Identify which cell holds the provided text, then report its [x, y] central coordinate. 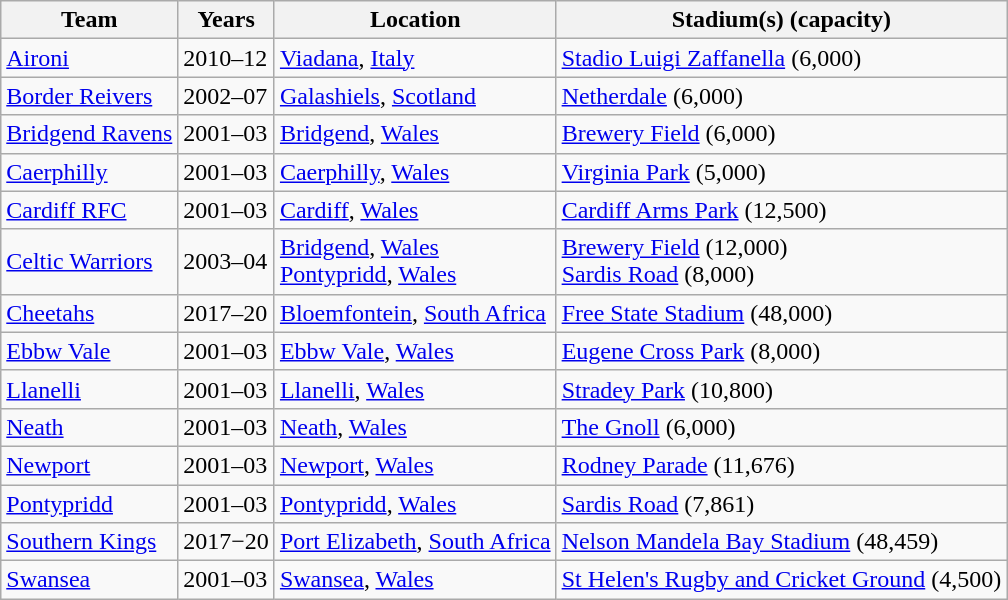
Cardiff Arms Park (12,500) [782, 210]
Neath [90, 427]
Caerphilly, Wales [415, 172]
Brewery Field (12,000)Sardis Road (8,000) [782, 262]
Pontypridd, Wales [415, 503]
Virginia Park (5,000) [782, 172]
Southern Kings [90, 542]
Stradey Park (10,800) [782, 389]
Netherdale (6,000) [782, 96]
Cheetahs [90, 313]
2003–04 [226, 262]
Llanelli [90, 389]
Viadana, Italy [415, 58]
Years [226, 20]
Rodney Parade (11,676) [782, 465]
Galashiels, Scotland [415, 96]
2002–07 [226, 96]
Bloemfontein, South Africa [415, 313]
Neath, Wales [415, 427]
Bridgend, WalesPontypridd, Wales [415, 262]
Swansea, Wales [415, 580]
Caerphilly [90, 172]
Bridgend Ravens [90, 134]
Cardiff RFC [90, 210]
Eugene Cross Park (8,000) [782, 351]
2010–12 [226, 58]
Team [90, 20]
2017−20 [226, 542]
Newport, Wales [415, 465]
Stadio Luigi Zaffanella (6,000) [782, 58]
Bridgend, Wales [415, 134]
Aironi [90, 58]
Swansea [90, 580]
Pontypridd [90, 503]
Border Reivers [90, 96]
Newport [90, 465]
Location [415, 20]
Free State Stadium (48,000) [782, 313]
2017–20 [226, 313]
Port Elizabeth, South Africa [415, 542]
Sardis Road (7,861) [782, 503]
Cardiff, Wales [415, 210]
Llanelli, Wales [415, 389]
Nelson Mandela Bay Stadium (48,459) [782, 542]
Ebbw Vale [90, 351]
St Helen's Rugby and Cricket Ground (4,500) [782, 580]
Celtic Warriors [90, 262]
The Gnoll (6,000) [782, 427]
Ebbw Vale, Wales [415, 351]
Stadium(s) (capacity) [782, 20]
Brewery Field (6,000) [782, 134]
